Capture the cell that displays the provided text and extract its (x, y) central coordinate. 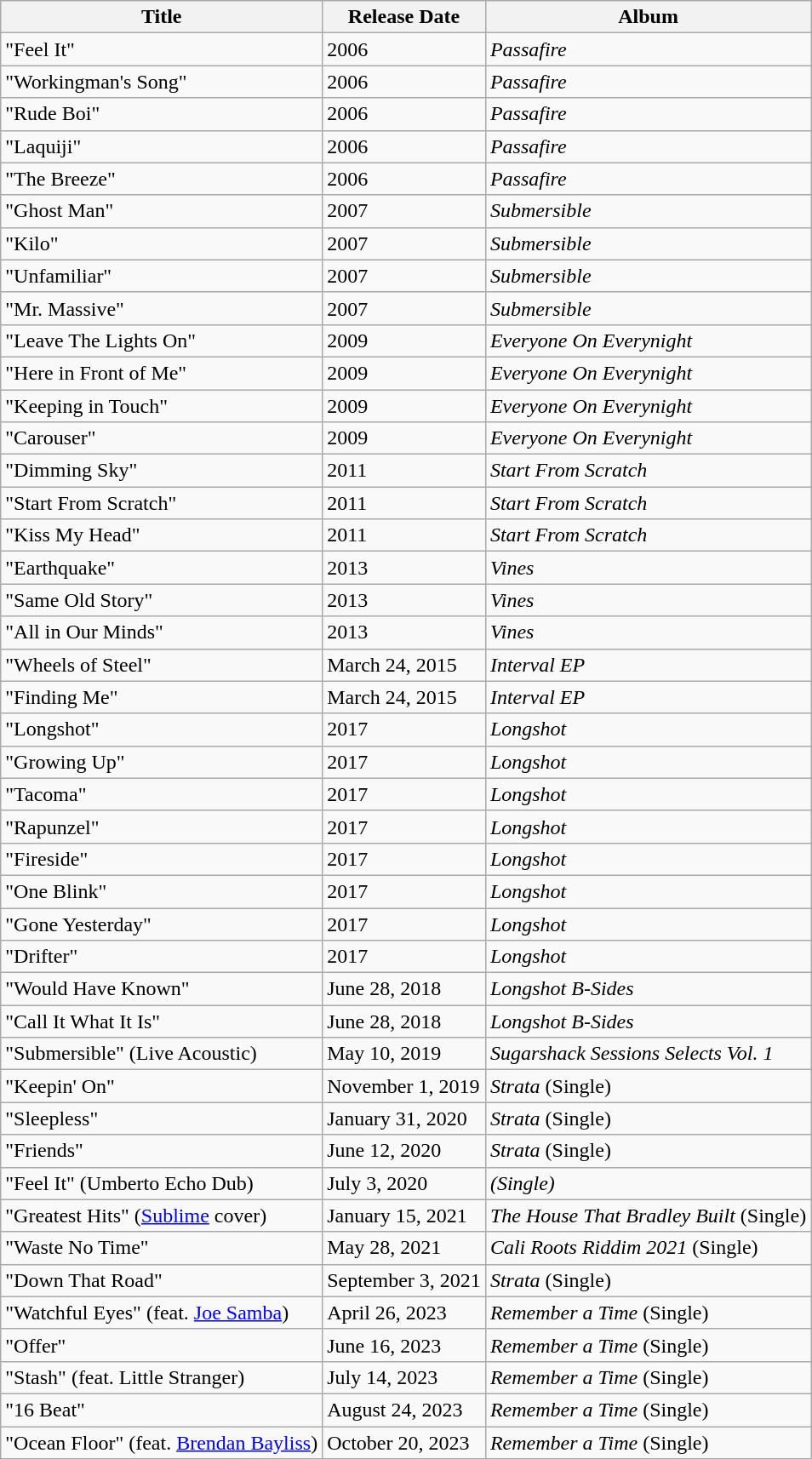
"Would Have Known" (162, 989)
"Down That Road" (162, 1280)
"Fireside" (162, 859)
"Workingman's Song" (162, 82)
"Waste No Time" (162, 1248)
"Drifter" (162, 957)
July 14, 2023 (404, 1377)
The House That Bradley Built (Single) (648, 1216)
Release Date (404, 17)
"Laquiji" (162, 146)
"Kiss My Head" (162, 535)
January 15, 2021 (404, 1216)
"Same Old Story" (162, 600)
"Sleepless" (162, 1119)
"Longshot" (162, 729)
Album (648, 17)
"One Blink" (162, 891)
(Single) (648, 1183)
"Rapunzel" (162, 827)
"Unfamiliar" (162, 276)
"Stash" (feat. Little Stranger) (162, 1377)
"Feel It" (162, 49)
"Start From Scratch" (162, 503)
"Ghost Man" (162, 211)
January 31, 2020 (404, 1119)
"All in Our Minds" (162, 632)
July 3, 2020 (404, 1183)
November 1, 2019 (404, 1086)
"Tacoma" (162, 794)
"Keeping in Touch" (162, 406)
"Call It What It Is" (162, 1021)
"Wheels of Steel" (162, 665)
"Submersible" (Live Acoustic) (162, 1054)
"Finding Me" (162, 697)
"Keepin' On" (162, 1086)
August 24, 2023 (404, 1410)
"Rude Boi" (162, 114)
Cali Roots Riddim 2021 (Single) (648, 1248)
"Greatest Hits" (Sublime cover) (162, 1216)
"Dimming Sky" (162, 471)
Sugarshack Sessions Selects Vol. 1 (648, 1054)
"Carouser" (162, 438)
"Feel It" (Umberto Echo Dub) (162, 1183)
October 20, 2023 (404, 1443)
May 28, 2021 (404, 1248)
"Ocean Floor" (feat. Brendan Bayliss) (162, 1443)
June 16, 2023 (404, 1345)
"Earthquake" (162, 568)
April 26, 2023 (404, 1313)
September 3, 2021 (404, 1280)
"16 Beat" (162, 1410)
"Here in Front of Me" (162, 373)
"Watchful Eyes" (feat. Joe Samba) (162, 1313)
"Growing Up" (162, 762)
"Friends" (162, 1151)
May 10, 2019 (404, 1054)
Title (162, 17)
"Kilo" (162, 243)
"The Breeze" (162, 179)
"Offer" (162, 1345)
"Leave The Lights On" (162, 340)
"Gone Yesterday" (162, 924)
June 12, 2020 (404, 1151)
"Mr. Massive" (162, 308)
